Find where the given text appears and provide that cell's center as [X, Y] coordinate. 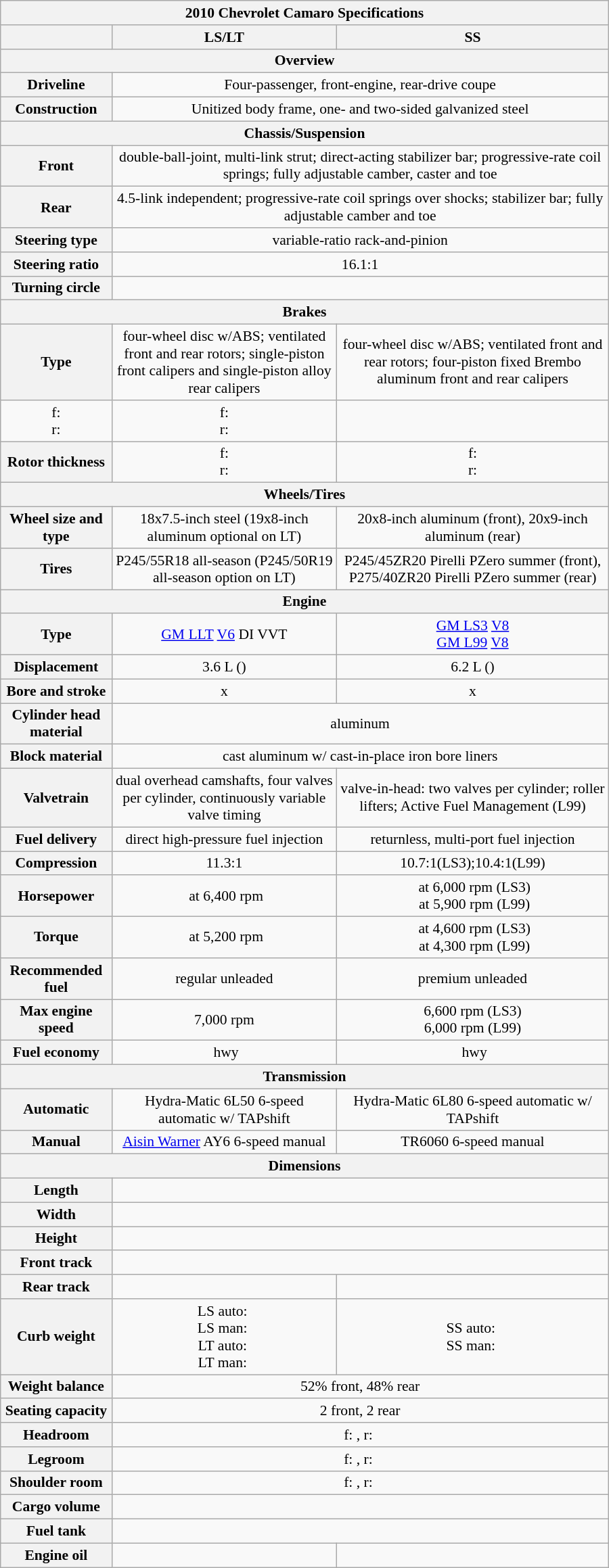
at 4,600 rpm (LS3) at 4,300 rpm (L99) [473, 937]
6,600 rpm (LS3)6,000 rpm (L99) [473, 1020]
Wheels/Tires [304, 495]
Turning circle [56, 288]
Length [56, 1191]
at 6,400 rpm [225, 897]
Valvetrain [56, 798]
Brakes [304, 312]
at 5,200 rpm [225, 937]
Curb weight [56, 1337]
SS auto: SS man: [473, 1337]
regular unleaded [225, 979]
3.6 L () [225, 667]
18x7.5-inch steel (19x8-inch aluminum optional on LT) [225, 527]
Construction [56, 110]
16.1:1 [360, 264]
Overview [304, 61]
aluminum [360, 723]
Weight balance [56, 1387]
LS/LT [225, 37]
Cargo volume [56, 1507]
Driveline [56, 85]
Rear track [56, 1287]
premium unleaded [473, 979]
Fuel delivery [56, 839]
6.2 L () [473, 667]
four-wheel disc w/ABS; ventilated front and rear rotors; single-piston front calipers and single-piston alloy rear calipers [225, 362]
2010 Chevrolet Camaro Specifications [304, 13]
Legroom [56, 1459]
Bore and stroke [56, 691]
Height [56, 1239]
2 front, 2 rear [360, 1411]
TR6060 6-speed manual [473, 1142]
Steering ratio [56, 264]
4.5-link independent; progressive-rate coil springs over shocks; stabilizer bar; fully adjustable camber and toe [360, 207]
Seating capacity [56, 1411]
P245/55R18 all-season (P245/50R19 all-season option on LT) [225, 569]
Headroom [56, 1435]
returnless, multi-port fuel injection [473, 839]
Front track [56, 1263]
Transmission [304, 1077]
Max engine speed [56, 1020]
Cylinder head material [56, 723]
52% front, 48% rear [360, 1387]
at 6,000 rpm (LS3) at 5,900 rpm (L99) [473, 897]
Recommended fuel [56, 979]
10.7:1(LS3);10.4:1(L99) [473, 863]
Four-passenger, front-engine, rear-drive coupe [360, 85]
20x8-inch aluminum (front), 20x9-inch aluminum (rear) [473, 527]
Hydra-Matic 6L50 6-speed automatic w/ TAPshift [225, 1109]
direct high-pressure fuel injection [225, 839]
SS [473, 37]
four-wheel disc w/ABS; ventilated front and rear rotors; four-piston fixed Brembo aluminum front and rear calipers [473, 362]
Shoulder room [56, 1483]
double-ball-joint, multi-link strut; direct-acting stabilizer bar; progressive-rate coil springs; fully adjustable camber, caster and toe [360, 166]
Wheel size and type [56, 527]
P245/45ZR20 Pirelli PZero summer (front), P275/40ZR20 Pirelli PZero summer (rear) [473, 569]
Automatic [56, 1109]
GM LLT V6 DI VVT [225, 634]
Torque [56, 937]
Compression [56, 863]
Unitized body frame, one- and two-sided galvanized steel [360, 110]
Front [56, 166]
Aisin Warner AY6 6-speed manual [225, 1142]
Block material [56, 757]
Width [56, 1214]
Tires [56, 569]
cast aluminum w/ cast-in-place iron bore liners [360, 757]
Chassis/Suspension [304, 133]
variable-ratio rack-and-pinion [360, 240]
Horsepower [56, 897]
Manual [56, 1142]
7,000 rpm [225, 1020]
Engine [304, 602]
Fuel economy [56, 1053]
Displacement [56, 667]
LS auto: LS man: LT auto: LT man: [225, 1337]
Rotor thickness [56, 462]
Steering type [56, 240]
11.3:1 [225, 863]
Engine oil [56, 1555]
Rear [56, 207]
dual overhead camshafts, four valves per cylinder, continuously variable valve timing [225, 798]
Fuel tank [56, 1531]
Dimensions [304, 1166]
Hydra-Matic 6L80 6-speed automatic w/ TAPshift [473, 1109]
GM LS3 V8GM L99 V8 [473, 634]
valve-in-head: two valves per cylinder; roller lifters; Active Fuel Management (L99) [473, 798]
